Pinpoint the cell where the given text exists, returning its (X, Y) midpoint coordinate. 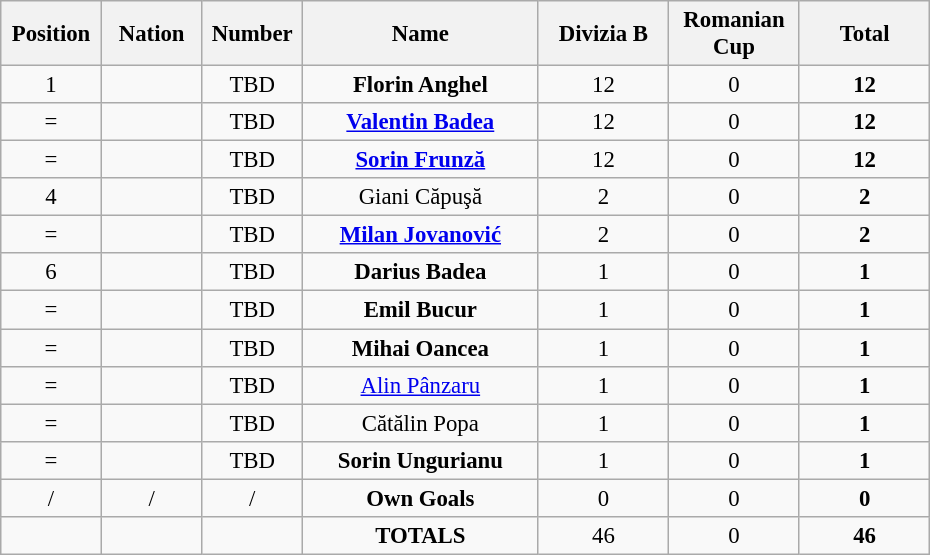
6 (52, 273)
Nation (152, 34)
Name (421, 34)
Florin Anghel (421, 85)
Valentin Badea (421, 122)
Alin Pânzaru (421, 385)
Emil Bucur (421, 310)
Milan Jovanović (421, 235)
Romanian Cup (734, 34)
Own Goals (421, 498)
Total (864, 34)
Sorin Ungurianu (421, 460)
Darius Badea (421, 273)
Mihai Oancea (421, 348)
Divizia B (604, 34)
Cătălin Popa (421, 423)
Number (252, 34)
TOTALS (421, 536)
Giani Căpuşă (421, 197)
4 (52, 197)
Sorin Frunză (421, 160)
Position (52, 34)
